Identify which cell holds the provided text, then report its (X, Y) central coordinate. 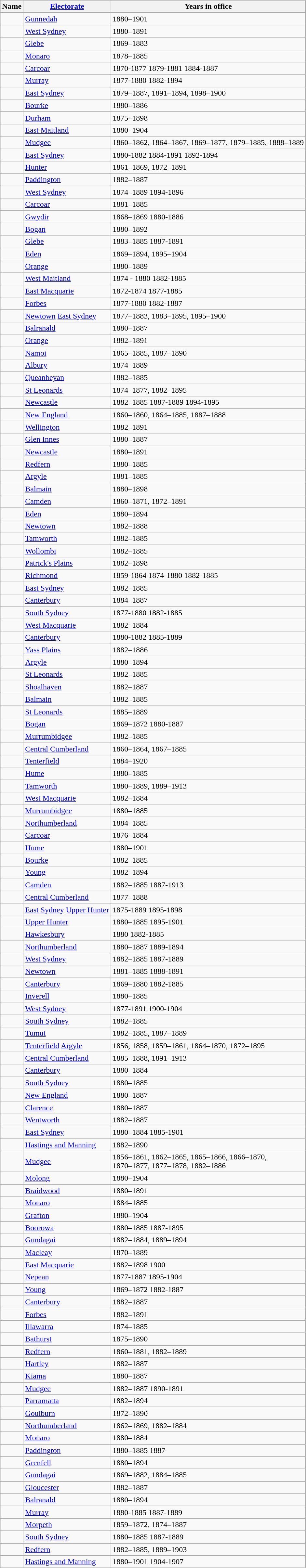
1856–1861, 1862–1865, 1865–1866, 1866–1870,1870–1877, 1877–1878, 1882–1886 (208, 1162)
1879–1887, 1891–1894, 1898–1900 (208, 93)
1859–1872, 1874–1887 (208, 1524)
1874–1885 (208, 1326)
1882–1885 1887-1913 (208, 885)
1861–1869, 1872–1891 (208, 167)
1868–1869 1880-1886 (208, 217)
1882–1887 1890-1891 (208, 1389)
1885–1889 (208, 712)
1856, 1858, 1859–1861, 1864–1870, 1872–1895 (208, 1046)
Tenterfield Argyle (67, 1046)
1860–1864, 1867–1885 (208, 749)
1877–1883, 1883–1895, 1895–1900 (208, 316)
1880–1892 (208, 229)
1877-1887 1895-1904 (208, 1277)
1870-1877 1879-1881 1884-1887 (208, 68)
1874–1889 (208, 365)
Durham (67, 118)
1860–1871, 1872–1891 (208, 501)
Namoi (67, 353)
Gloucester (67, 1487)
Macleay (67, 1252)
West Maitland (67, 279)
Kiama (67, 1376)
Clarence (67, 1107)
1860–1862, 1864–1867, 1869–1877, 1879–1885, 1888–1889 (208, 142)
1877-1891 1900-1904 (208, 1009)
1875-1889 1895-1898 (208, 909)
1882–1898 (208, 563)
1874–1877, 1882–1895 (208, 390)
Illawarra (67, 1326)
Richmond (67, 576)
1877-1880 1882-1887 (208, 303)
Glen Innes (67, 439)
1880–1886 (208, 105)
Goulburn (67, 1413)
1880 1882-1885 (208, 934)
Name (12, 7)
Albury (67, 365)
Grenfell (67, 1463)
1872-1874 1877-1885 (208, 291)
1882–1898 1900 (208, 1265)
Braidwood (67, 1191)
Wellington (67, 427)
1880–1885 1887-1889 (208, 1537)
Queanbeyan (67, 378)
1881–1885 1888-1891 (208, 972)
1869–1883 (208, 44)
1884–1920 (208, 761)
1865–1885, 1887–1890 (208, 353)
1880-1885 1887-1889 (208, 1512)
1880-1882 1884-1891 1892-1894 (208, 155)
Gwydir (67, 217)
1882–1885 1887-1889 (208, 959)
1884–1887 (208, 600)
1878–1885 (208, 56)
1882–1884, 1889–1894 (208, 1240)
1869–1872 1880-1887 (208, 724)
1882–1890 (208, 1144)
Molong (67, 1178)
1869–1894, 1895–1904 (208, 254)
1875–1890 (208, 1339)
Tumut (67, 1033)
Wentworth (67, 1120)
1882–1888 (208, 526)
Hunter (67, 167)
East Maitland (67, 130)
Inverell (67, 996)
Newtown East Sydney (67, 316)
Hawkesbury (67, 934)
1877-1880 1882-1894 (208, 81)
Morpeth (67, 1524)
Gunnedah (67, 19)
1860–1860, 1864–1885, 1887–1888 (208, 415)
1880–1885 1895-1901 (208, 922)
Wollombi (67, 551)
1880–1898 (208, 489)
1869–1872 1882-1887 (208, 1289)
Yass Plains (67, 650)
1859-1864 1874-1880 1882-1885 (208, 576)
1877-1880 1882-1885 (208, 613)
1860–1881, 1882–1889 (208, 1351)
East Sydney Upper Hunter (67, 909)
Upper Hunter (67, 922)
Shoalhaven (67, 687)
1877–1888 (208, 897)
1882–1885 1887-1889 1894-1895 (208, 402)
Patrick's Plains (67, 563)
Years in office (208, 7)
1882–1886 (208, 650)
1862–1869, 1882–1884 (208, 1426)
1882–1885, 1889–1903 (208, 1549)
1870–1889 (208, 1252)
Electorate (67, 7)
1883–1885 1887-1891 (208, 242)
1875–1898 (208, 118)
1880–1884 1885-1901 (208, 1132)
1880–1887 1889-1894 (208, 947)
Grafton (67, 1215)
1880–1885 1887 (208, 1450)
1885–1888, 1891–1913 (208, 1058)
1880–1901 1904-1907 (208, 1562)
1880-1882 1885-1889 (208, 637)
1874–1889 1894-1896 (208, 192)
1882–1885, 1887–1889 (208, 1033)
Hartley (67, 1364)
Parramatta (67, 1401)
1876–1884 (208, 835)
Bathurst (67, 1339)
1880–1889 (208, 266)
1869–1882, 1884–1885 (208, 1475)
Nepean (67, 1277)
1880–1889, 1889–1913 (208, 786)
1869–1880 1882-1885 (208, 984)
Tenterfield (67, 761)
1880–1885 1887-1895 (208, 1228)
1872–1890 (208, 1413)
1874 - 1880 1882-1885 (208, 279)
Boorowa (67, 1228)
